From the cell containing the given text, extract its center point as [x, y] coordinate. 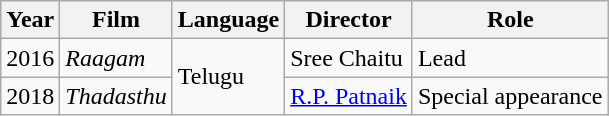
Film [116, 20]
Language [228, 20]
Special appearance [510, 96]
Lead [510, 58]
2016 [30, 58]
R.P. Patnaik [349, 96]
Year [30, 20]
Thadasthu [116, 96]
Sree Chaitu [349, 58]
Telugu [228, 77]
Raagam [116, 58]
Role [510, 20]
Director [349, 20]
2018 [30, 96]
